Output the (X, Y) coordinate of the center of the cell containing the given text.  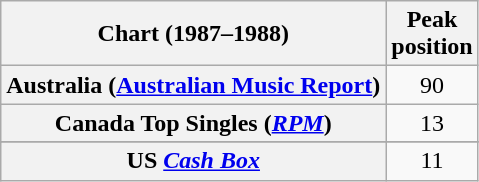
13 (432, 123)
90 (432, 85)
11 (432, 161)
Canada Top Singles (RPM) (194, 123)
US Cash Box (194, 161)
Australia (Australian Music Report) (194, 85)
Chart (1987–1988) (194, 34)
Peakposition (432, 34)
